Capture the cell that displays the provided text and extract its [x, y] central coordinate. 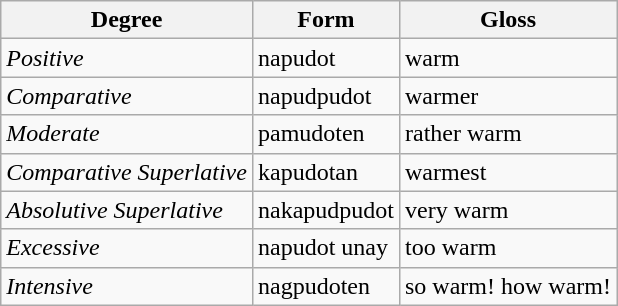
Gloss [508, 20]
napudot [326, 58]
too warm [508, 248]
Moderate [127, 134]
pamudoten [326, 134]
Comparative Superlative [127, 172]
very warm [508, 210]
napudot unay [326, 248]
Comparative [127, 96]
napudpudot [326, 96]
nakapudpudot [326, 210]
rather warm [508, 134]
warmest [508, 172]
Intensive [127, 286]
warmer [508, 96]
Absolutive Superlative [127, 210]
Positive [127, 58]
warm [508, 58]
kapudotan [326, 172]
Degree [127, 20]
Form [326, 20]
nagpudoten [326, 286]
Excessive [127, 248]
so warm! how warm! [508, 286]
